Capture the cell that displays the provided text and extract its [x, y] central coordinate. 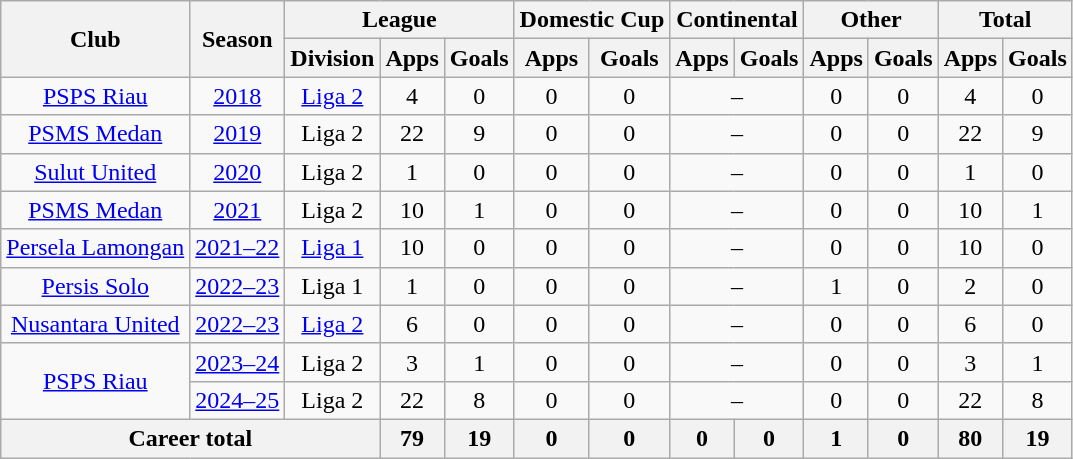
2019 [238, 134]
80 [970, 438]
2024–25 [238, 400]
2018 [238, 96]
Division [332, 58]
Nusantara United [96, 324]
2020 [238, 172]
Continental [737, 20]
Sulut United [96, 172]
Other [871, 20]
Persis Solo [96, 286]
79 [412, 438]
Persela Lamongan [96, 248]
Domestic Cup [592, 20]
League [400, 20]
Season [238, 39]
Total [1005, 20]
2021–22 [238, 248]
2023–24 [238, 362]
2 [970, 286]
Club [96, 39]
Career total [190, 438]
2021 [238, 210]
